Scan for the cell matching the given text and deliver its (X, Y) coordinate at center. 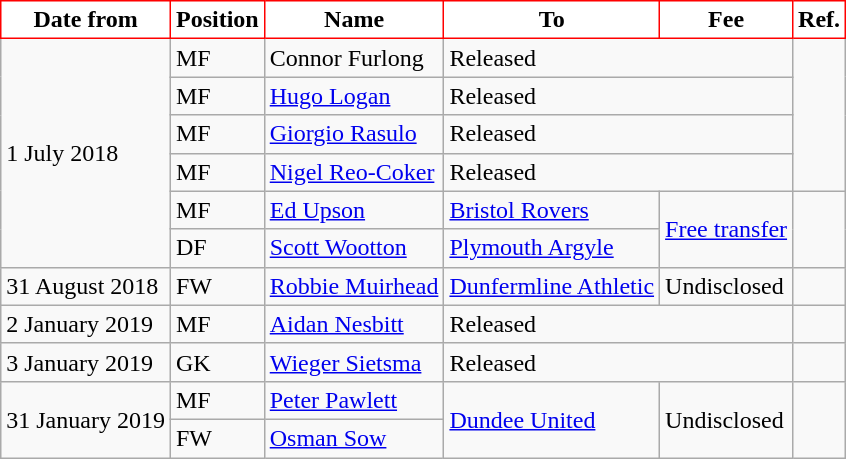
Date from (86, 20)
Wieger Sietsma (354, 362)
31 January 2019 (86, 419)
1 July 2018 (86, 153)
Nigel Reo-Coker (354, 172)
3 January 2019 (86, 362)
Position (217, 20)
Plymouth Argyle (552, 248)
Peter Pawlett (354, 400)
GK (217, 362)
Dundee United (552, 419)
2 January 2019 (86, 324)
Name (354, 20)
Free transfer (726, 229)
31 August 2018 (86, 286)
Aidan Nesbitt (354, 324)
Osman Sow (354, 438)
Giorgio Rasulo (354, 134)
Scott Wootton (354, 248)
Dunfermline Athletic (552, 286)
Bristol Rovers (552, 210)
Robbie Muirhead (354, 286)
DF (217, 248)
Connor Furlong (354, 58)
Fee (726, 20)
To (552, 20)
Ref. (820, 20)
Hugo Logan (354, 96)
Ed Upson (354, 210)
